Search for the cell housing the specified text and yield its (X, Y) center coordinate. 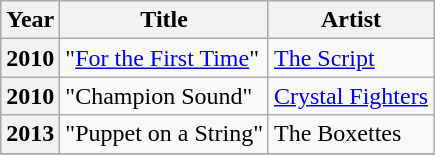
"Puppet on a String" (164, 134)
Year (30, 20)
"Champion Sound" (164, 96)
The Script (350, 58)
"For the First Time" (164, 58)
Crystal Fighters (350, 96)
Artist (350, 20)
The Boxettes (350, 134)
Title (164, 20)
2013 (30, 134)
